Determine the [x, y] coordinate at the center of the cell enclosing the given text.  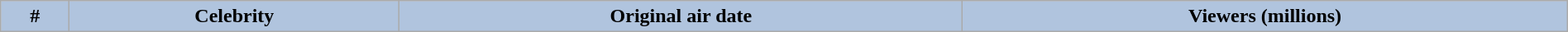
Celebrity [235, 16]
Original air date [681, 16]
# [35, 16]
Viewers (millions) [1265, 16]
